Determine the (X, Y) coordinate at the center of the cell enclosing the given text.  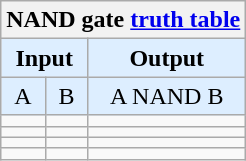
B (66, 96)
Input (44, 58)
A (24, 96)
A NAND B (167, 96)
Output (167, 58)
NAND gate truth table (124, 20)
